Locate the cell with the specified text and output its (x, y) center coordinate. 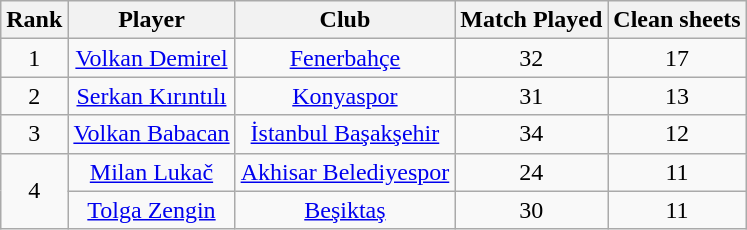
Serkan Kırıntılı (152, 96)
24 (532, 172)
31 (532, 96)
34 (532, 134)
1 (34, 58)
30 (532, 210)
Volkan Demirel (152, 58)
Beşiktaş (345, 210)
İstanbul Başakşehir (345, 134)
Akhisar Belediyespor (345, 172)
Match Played (532, 20)
Milan Lukač (152, 172)
12 (677, 134)
Konyaspor (345, 96)
3 (34, 134)
Club (345, 20)
17 (677, 58)
Fenerbahçe (345, 58)
Tolga Zengin (152, 210)
2 (34, 96)
32 (532, 58)
Volkan Babacan (152, 134)
Player (152, 20)
Rank (34, 20)
13 (677, 96)
Clean sheets (677, 20)
4 (34, 191)
